Return the [x, y] coordinate for the center point of the cell that contains the specified text.  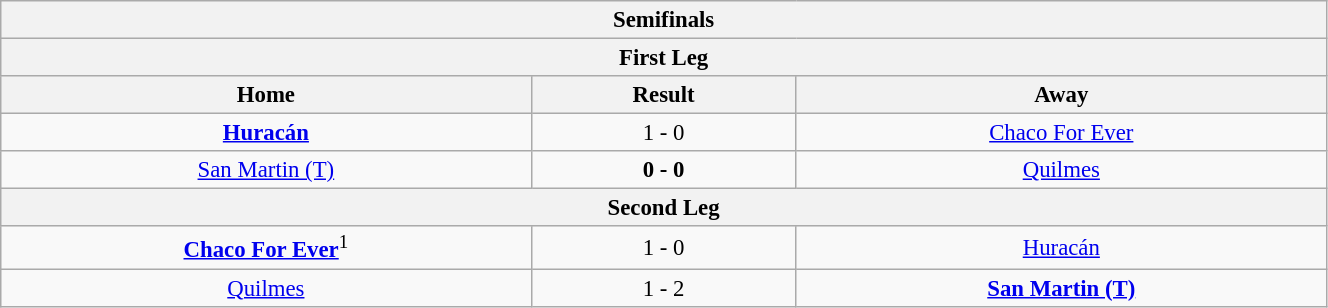
Home [266, 95]
1 - 2 [664, 288]
Chaco For Ever1 [266, 247]
First Leg [664, 58]
0 - 0 [664, 170]
Chaco For Ever [1061, 133]
Away [1061, 95]
Semifinals [664, 20]
Result [664, 95]
Second Leg [664, 208]
